Return (X, Y) of the center of cell containing provided text 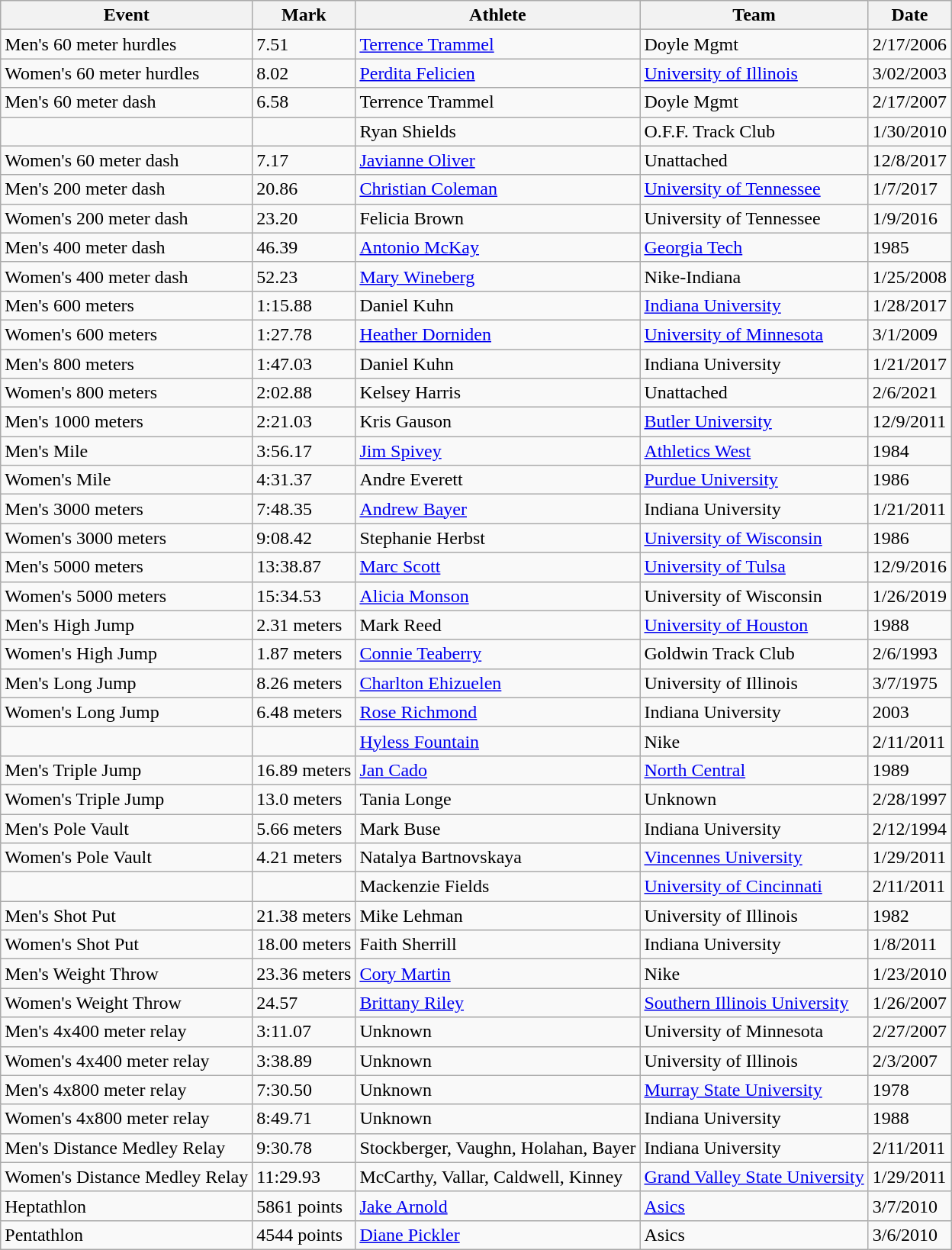
Men's Shot Put (127, 916)
Women's 4x800 meter relay (127, 1119)
Ryan Shields (497, 131)
1/7/2017 (909, 189)
Men's Distance Medley Relay (127, 1148)
Butler University (754, 422)
13:38.87 (304, 567)
Women's 200 meter dash (127, 218)
4.21 meters (304, 858)
2/17/2006 (909, 44)
Rose Richmond (497, 712)
Date (909, 15)
Diane Pickler (497, 1235)
Kris Gauson (497, 422)
1/26/2019 (909, 596)
1/8/2011 (909, 945)
Mackenzie Fields (497, 887)
52.23 (304, 276)
1/21/2017 (909, 364)
Javianne Oliver (497, 160)
Andrew Bayer (497, 509)
Men's 400 meter dash (127, 247)
1982 (909, 916)
Charlton Ehizuelen (497, 683)
2/12/1994 (909, 828)
Jim Spivey (497, 451)
Men's 800 meters (127, 364)
Georgia Tech (754, 247)
Stephanie Herbst (497, 538)
Men's Mile (127, 451)
Women's 600 meters (127, 334)
5.66 meters (304, 828)
Men's 3000 meters (127, 509)
Men's 60 meter dash (127, 102)
Athletics West (754, 451)
Men's 200 meter dash (127, 189)
18.00 meters (304, 945)
Mark Reed (497, 625)
Men's 4x800 meter relay (127, 1090)
8:49.71 (304, 1119)
21.38 meters (304, 916)
11:29.93 (304, 1177)
University of Houston (754, 625)
University of Cincinnati (754, 887)
University of Tulsa (754, 567)
1/26/2007 (909, 1003)
4544 points (304, 1235)
Women's Long Jump (127, 712)
5861 points (304, 1206)
Heather Dorniden (497, 334)
6.48 meters (304, 712)
Murray State University (754, 1090)
8.02 (304, 73)
Alicia Monson (497, 596)
1/9/2016 (909, 218)
Cory Martin (497, 974)
16.89 meters (304, 770)
Natalya Bartnovskaya (497, 858)
12/8/2017 (909, 160)
Goldwin Track Club (754, 654)
3/6/2010 (909, 1235)
1/28/2017 (909, 305)
Men's 4x400 meter relay (127, 1032)
7.51 (304, 44)
North Central (754, 770)
1/21/2011 (909, 509)
12/9/2016 (909, 567)
3:56.17 (304, 451)
Women's Distance Medley Relay (127, 1177)
23.20 (304, 218)
Men's Triple Jump (127, 770)
Christian Coleman (497, 189)
Women's 60 meter dash (127, 160)
Team (754, 15)
Southern Illinois University (754, 1003)
7:30.50 (304, 1090)
3/02/2003 (909, 73)
2:02.88 (304, 393)
3/7/1975 (909, 683)
2/17/2007 (909, 102)
Women's Pole Vault (127, 858)
13.0 meters (304, 799)
1/23/2010 (909, 974)
McCarthy, Vallar, Caldwell, Kinney (497, 1177)
2/3/2007 (909, 1061)
Tania Longe (497, 799)
Kelsey Harris (497, 393)
20.86 (304, 189)
1.87 meters (304, 654)
Faith Sherrill (497, 945)
Women's 3000 meters (127, 538)
46.39 (304, 247)
7.17 (304, 160)
15:34.53 (304, 596)
2/6/2021 (909, 393)
Men's Weight Throw (127, 974)
1:47.03 (304, 364)
Nike-Indiana (754, 276)
Connie Teaberry (497, 654)
3:38.89 (304, 1061)
Men's High Jump (127, 625)
Heptathlon (127, 1206)
6.58 (304, 102)
Women's Weight Throw (127, 1003)
1/30/2010 (909, 131)
Mark Buse (497, 828)
Brittany Riley (497, 1003)
Hyless Fountain (497, 741)
Women's 60 meter hurdles (127, 73)
Felicia Brown (497, 218)
Men's Long Jump (127, 683)
Men's 600 meters (127, 305)
1/25/2008 (909, 276)
Men's 60 meter hurdles (127, 44)
Pentathlon (127, 1235)
Athlete (497, 15)
1:15.88 (304, 305)
3/1/2009 (909, 334)
Vincennes University (754, 858)
Jake Arnold (497, 1206)
Mike Lehman (497, 916)
1:27.78 (304, 334)
Antonio McKay (497, 247)
23.36 meters (304, 974)
1985 (909, 247)
3:11.07 (304, 1032)
Women's Shot Put (127, 945)
Women's Triple Jump (127, 799)
12/9/2011 (909, 422)
24.57 (304, 1003)
Men's Pole Vault (127, 828)
Women's Mile (127, 480)
O.F.F. Track Club (754, 131)
9:30.78 (304, 1148)
2:21.03 (304, 422)
Women's 5000 meters (127, 596)
4:31.37 (304, 480)
Women's 400 meter dash (127, 276)
2/6/1993 (909, 654)
3/7/2010 (909, 1206)
8.26 meters (304, 683)
1984 (909, 451)
7:48.35 (304, 509)
2.31 meters (304, 625)
Stockberger, Vaughn, Holahan, Bayer (497, 1148)
Grand Valley State University (754, 1177)
1978 (909, 1090)
2/28/1997 (909, 799)
Mary Wineberg (497, 276)
Marc Scott (497, 567)
Women's High Jump (127, 654)
Purdue University (754, 480)
Men's 1000 meters (127, 422)
1989 (909, 770)
2/27/2007 (909, 1032)
Event (127, 15)
2003 (909, 712)
9:08.42 (304, 538)
Men's 5000 meters (127, 567)
Mark (304, 15)
Andre Everett (497, 480)
Perdita Felicien (497, 73)
Women's 4x400 meter relay (127, 1061)
Women's 800 meters (127, 393)
Jan Cado (497, 770)
